Output the [x, y] coordinate of the center of the cell containing the given text.  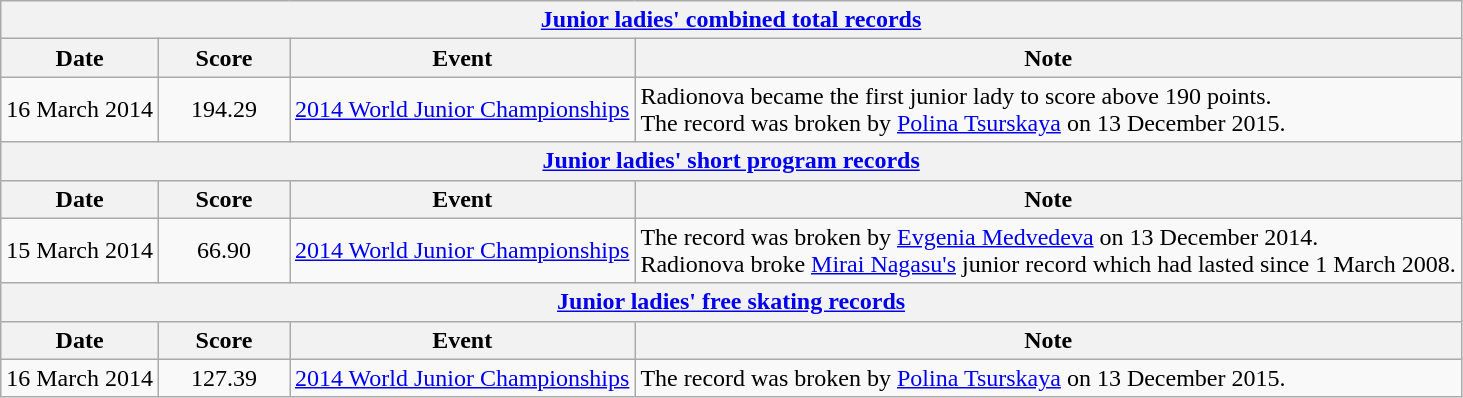
Junior ladies' combined total records [732, 20]
The record was broken by Polina Tsurskaya on 13 December 2015. [1048, 378]
15 March 2014 [80, 250]
Junior ladies' free skating records [732, 302]
Radionova became the first junior lady to score above 190 points. The record was broken by Polina Tsurskaya on 13 December 2015. [1048, 110]
66.90 [224, 250]
127.39 [224, 378]
194.29 [224, 110]
The record was broken by Evgenia Medvedeva on 13 December 2014. Radionova broke Mirai Nagasu's junior record which had lasted since 1 March 2008. [1048, 250]
Junior ladies' short program records [732, 161]
